Pinpoint the cell where the given text exists, returning its (x, y) midpoint coordinate. 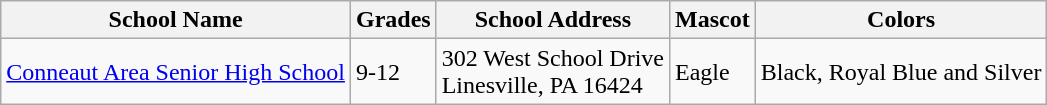
School Name (176, 20)
Grades (393, 20)
9-12 (393, 72)
Colors (901, 20)
Conneaut Area Senior High School (176, 72)
Black, Royal Blue and Silver (901, 72)
Eagle (713, 72)
School Address (552, 20)
Mascot (713, 20)
302 West School Drive Linesville, PA 16424 (552, 72)
